Identify which cell holds the provided text, then report its (X, Y) central coordinate. 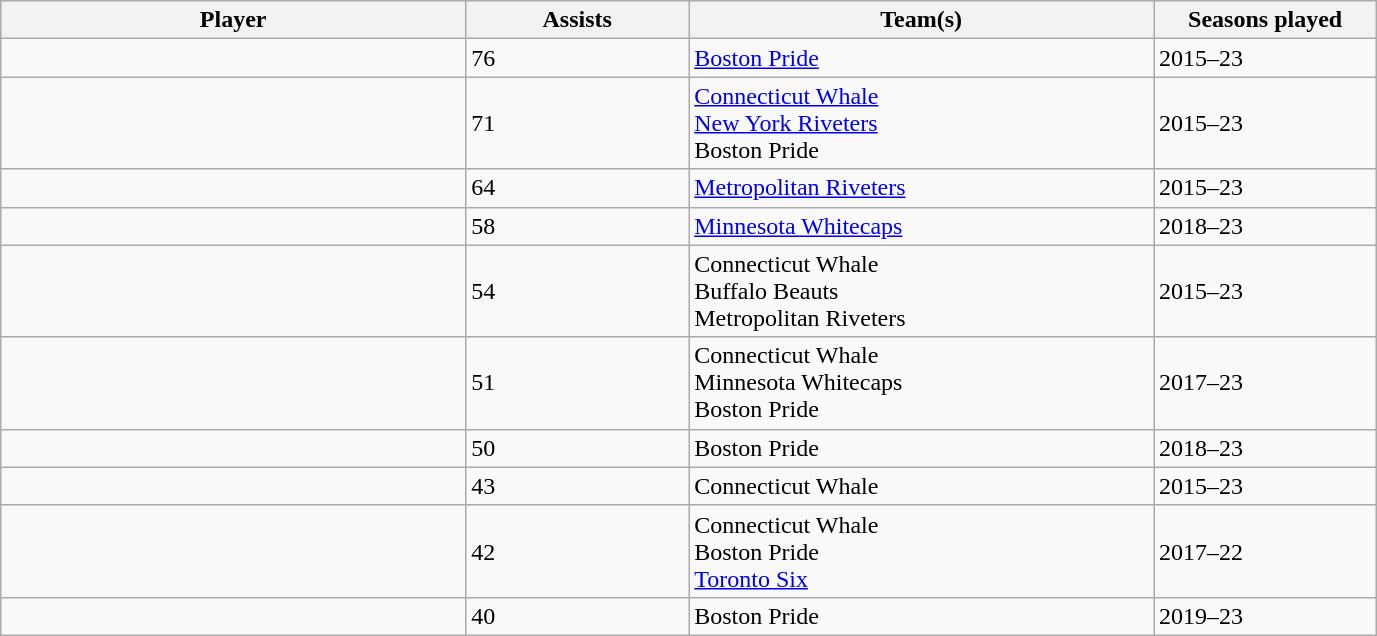
2019–23 (1266, 616)
Assists (578, 20)
Connecticut WhaleBoston PrideToronto Six (922, 551)
50 (578, 448)
Connecticut WhaleBuffalo BeautsMetropolitan Riveters (922, 291)
Player (234, 20)
76 (578, 58)
Connecticut Whale (922, 486)
42 (578, 551)
Connecticut WhaleMinnesota WhitecapsBoston Pride (922, 383)
Team(s) (922, 20)
Seasons played (1266, 20)
Connecticut WhaleNew York RivetersBoston Pride (922, 123)
Minnesota Whitecaps (922, 226)
2017–22 (1266, 551)
40 (578, 616)
64 (578, 188)
58 (578, 226)
43 (578, 486)
54 (578, 291)
51 (578, 383)
71 (578, 123)
Metropolitan Riveters (922, 188)
2017–23 (1266, 383)
